Locate the cell with the specified text and output its [x, y] center coordinate. 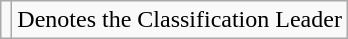
Denotes the Classification Leader [180, 20]
